Extract the (X, Y) coordinate from the center of the cell holding the provided text.  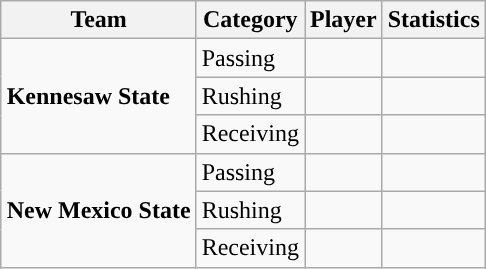
Statistics (434, 20)
Kennesaw State (98, 96)
Player (343, 20)
Category (250, 20)
Team (98, 20)
New Mexico State (98, 210)
